Find where the given text appears and provide that cell's center as (x, y) coordinate. 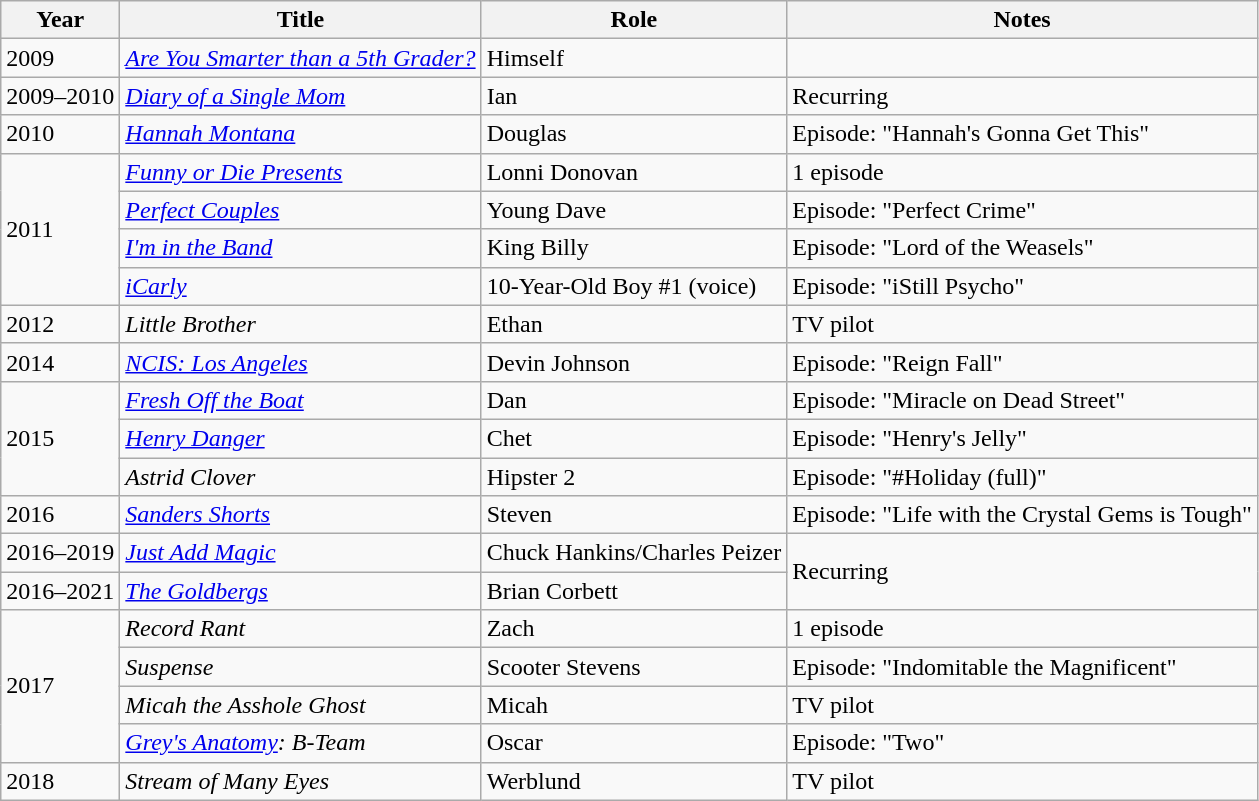
Episode: "#Holiday (full)" (1022, 477)
Lonni Donovan (634, 172)
Episode: "Two" (1022, 743)
Episode: "iStill Psycho" (1022, 286)
Episode: "Indomitable the Magnificent" (1022, 667)
Sanders Shorts (300, 515)
Young Dave (634, 210)
Just Add Magic (300, 553)
Record Rant (300, 629)
2009 (60, 58)
Hannah Montana (300, 134)
2016–2019 (60, 553)
Werblund (634, 781)
iCarly (300, 286)
Episode: "Lord of the Weasels" (1022, 248)
The Goldbergs (300, 591)
Hipster 2 (634, 477)
Episode: "Life with the Crystal Gems is Tough" (1022, 515)
Zach (634, 629)
Episode: "Reign Fall" (1022, 362)
Funny or Die Presents (300, 172)
Episode: "Miracle on Dead Street" (1022, 400)
Are You Smarter than a 5th Grader? (300, 58)
2017 (60, 686)
Chuck Hankins/Charles Peizer (634, 553)
Episode: "Henry's Jelly" (1022, 438)
Dan (634, 400)
2016 (60, 515)
2012 (60, 324)
Suspense (300, 667)
10-Year-Old Boy #1 (voice) (634, 286)
2015 (60, 438)
2011 (60, 229)
Role (634, 20)
Notes (1022, 20)
Astrid Clover (300, 477)
Micah the Asshole Ghost (300, 705)
Fresh Off the Boat (300, 400)
Ethan (634, 324)
Ian (634, 96)
Episode: "Hannah's Gonna Get This" (1022, 134)
Year (60, 20)
Perfect Couples (300, 210)
NCIS: Los Angeles (300, 362)
2016–2021 (60, 591)
Chet (634, 438)
Little Brother (300, 324)
Henry Danger (300, 438)
2014 (60, 362)
Devin Johnson (634, 362)
Stream of Many Eyes (300, 781)
Himself (634, 58)
2010 (60, 134)
Grey's Anatomy: B-Team (300, 743)
Douglas (634, 134)
Micah (634, 705)
Episode: "Perfect Crime" (1022, 210)
2009–2010 (60, 96)
King Billy (634, 248)
Scooter Stevens (634, 667)
I'm in the Band (300, 248)
Steven (634, 515)
Diary of a Single Mom (300, 96)
Title (300, 20)
Oscar (634, 743)
2018 (60, 781)
Brian Corbett (634, 591)
